Search for the cell housing the specified text and yield its [X, Y] center coordinate. 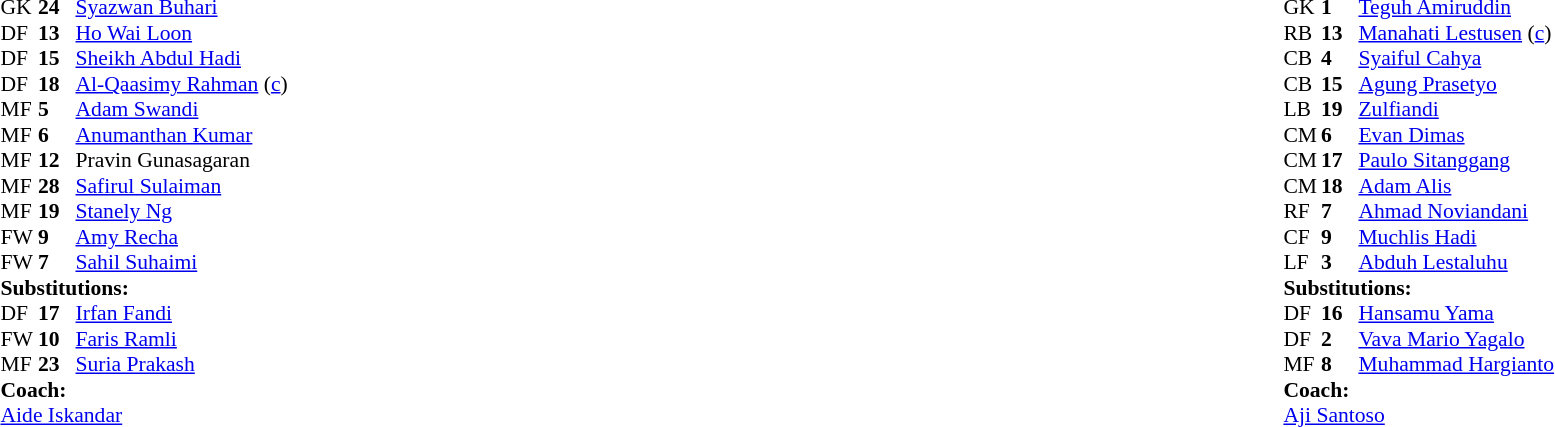
Vava Mario Yagalo [1456, 339]
Anumanthan Kumar [182, 135]
Agung Prasetyo [1456, 84]
28 [57, 186]
23 [57, 365]
12 [57, 161]
8 [1340, 365]
Manahati Lestusen (c) [1456, 33]
Ahmad Noviandani [1456, 211]
Evan Dimas [1456, 135]
Stanely Ng [182, 211]
16 [1340, 313]
Muhammad Hargianto [1456, 365]
Paulo Sitanggang [1456, 161]
Zulfiandi [1456, 109]
Sheikh Abdul Hadi [182, 59]
Faris Ramli [182, 339]
3 [1340, 263]
2 [1340, 339]
RB [1302, 33]
Abduh Lestaluhu [1456, 263]
LB [1302, 109]
Hansamu Yama [1456, 313]
Ho Wai Loon [182, 33]
Al-Qaasimy Rahman (c) [182, 84]
Sahil Suhaimi [182, 263]
LF [1302, 263]
Pravin Gunasagaran [182, 161]
10 [57, 339]
4 [1340, 59]
Amy Recha [182, 237]
Irfan Fandi [182, 313]
Suria Prakash [182, 365]
5 [57, 109]
Adam Swandi [182, 109]
Safirul Sulaiman [182, 186]
Adam Alis [1456, 186]
Muchlis Hadi [1456, 237]
Syaiful Cahya [1456, 59]
CF [1302, 237]
RF [1302, 211]
